Locate the cell with the specified text and output its (x, y) center coordinate. 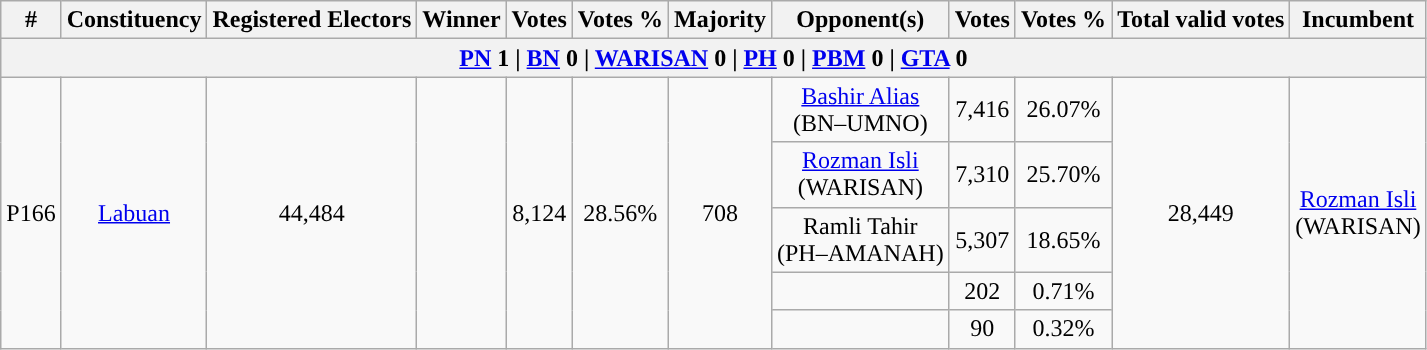
18.65% (1063, 240)
28.56% (620, 212)
708 (720, 212)
44,484 (312, 212)
0.32% (1063, 329)
Registered Electors (312, 20)
0.71% (1063, 291)
7,310 (982, 174)
8,124 (539, 212)
Winner (462, 20)
26.07% (1063, 110)
Bashir Alias(BN–UMNO) (860, 110)
Total valid votes (1201, 20)
90 (982, 329)
Opponent(s) (860, 20)
5,307 (982, 240)
Majority (720, 20)
Incumbent (1358, 20)
Labuan (134, 212)
PN 1 | BN 0 | WARISAN 0 | PH 0 | PBM 0 | GTA 0 (714, 58)
P166 (31, 212)
28,449 (1201, 212)
202 (982, 291)
7,416 (982, 110)
# (31, 20)
Constituency (134, 20)
25.70% (1063, 174)
Ramli Tahir(PH–AMANAH) (860, 240)
